Output the [X, Y] coordinate of the center of the cell containing the given text.  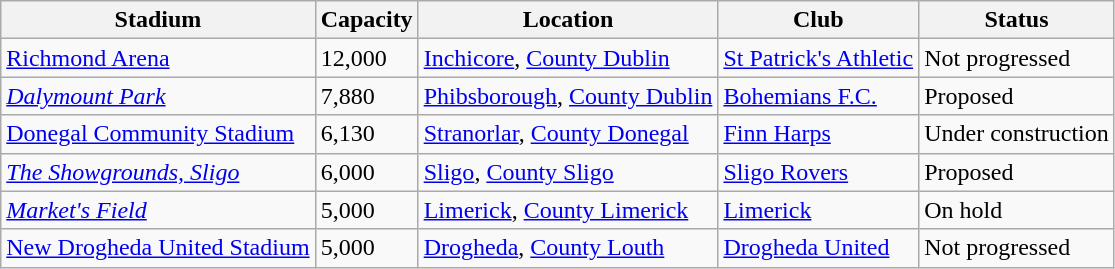
Location [568, 20]
Drogheda, County Louth [568, 248]
Bohemians F.C. [818, 96]
Under construction [1017, 134]
6,130 [366, 134]
Club [818, 20]
Inchicore, County Dublin [568, 58]
Sligo, County Sligo [568, 172]
The Showgrounds, Sligo [158, 172]
Drogheda United [818, 248]
St Patrick's Athletic [818, 58]
Stranorlar, County Donegal [568, 134]
6,000 [366, 172]
Stadium [158, 20]
Status [1017, 20]
7,880 [366, 96]
Limerick, County Limerick [568, 210]
Limerick [818, 210]
Dalymount Park [158, 96]
Phibsborough, County Dublin [568, 96]
Market's Field [158, 210]
Sligo Rovers [818, 172]
Capacity [366, 20]
12,000 [366, 58]
On hold [1017, 210]
New Drogheda United Stadium [158, 248]
Richmond Arena [158, 58]
Donegal Community Stadium [158, 134]
Finn Harps [818, 134]
